Capture the cell that displays the provided text and extract its [X, Y] central coordinate. 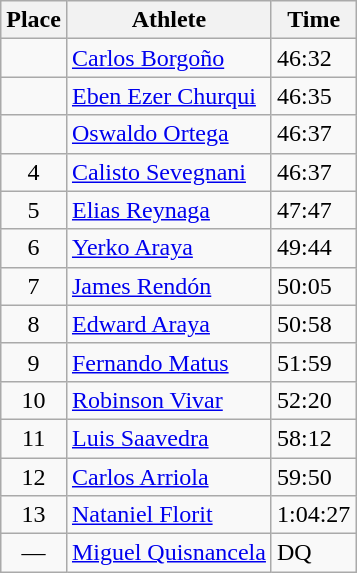
12 [34, 477]
5 [34, 210]
49:44 [313, 248]
8 [34, 324]
10 [34, 400]
— [34, 553]
Nataniel Florit [168, 515]
DQ [313, 553]
11 [34, 438]
Edward Araya [168, 324]
Athlete [168, 20]
Place [34, 20]
9 [34, 362]
4 [34, 172]
Luis Saavedra [168, 438]
Carlos Arriola [168, 477]
Eben Ezer Churqui [168, 96]
50:05 [313, 286]
Robinson Vivar [168, 400]
58:12 [313, 438]
6 [34, 248]
Yerko Araya [168, 248]
47:47 [313, 210]
James Rendón [168, 286]
Calisto Sevegnani [168, 172]
52:20 [313, 400]
Carlos Borgoño [168, 58]
Oswaldo Ortega [168, 134]
59:50 [313, 477]
51:59 [313, 362]
1:04:27 [313, 515]
50:58 [313, 324]
Fernando Matus [168, 362]
46:32 [313, 58]
Elias Reynaga [168, 210]
Time [313, 20]
46:35 [313, 96]
13 [34, 515]
Miguel Quisnancela [168, 553]
7 [34, 286]
